Search for the cell housing the specified text and yield its (X, Y) center coordinate. 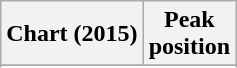
Chart (2015) (72, 34)
Peakposition (189, 34)
